From the cell containing the given text, extract its center point as (X, Y) coordinate. 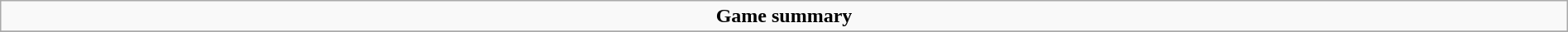
Game summary (784, 16)
